Detect which cell encompasses the target text, then output its [X, Y] center coordinate. 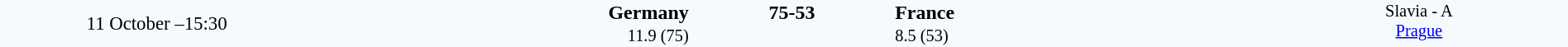
Slavia - A Prague [1419, 23]
Germany [501, 12]
11 October –15:30 [157, 23]
75-53 [791, 12]
8.5 (53) [1082, 36]
11.9 (75) [501, 36]
France [1082, 12]
